Identify which cell holds the provided text, then report its (X, Y) central coordinate. 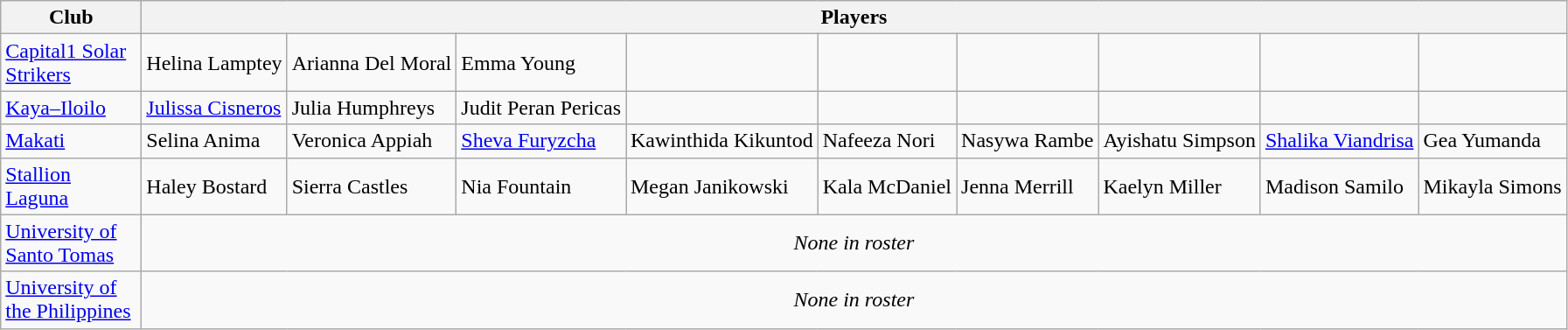
Madison Samilo (1339, 186)
Nasywa Rambe (1028, 141)
University of Santo Tomas (72, 243)
Kawinthida Kikuntod (722, 141)
Veronica Appiah (372, 141)
Julissa Cisneros (214, 108)
Shalika Viandrisa (1339, 141)
University of the Philippines (72, 299)
Nafeeza Nori (887, 141)
Ayishatu Simpson (1180, 141)
Club (72, 18)
Mikayla Simons (1492, 186)
Megan Janikowski (722, 186)
Julia Humphreys (372, 108)
Arianna Del Moral (372, 63)
Emma Young (541, 63)
Sheva Furyzcha (541, 141)
Makati (72, 141)
Gea Yumanda (1492, 141)
Players (854, 18)
Judit Peran Pericas (541, 108)
Kaelyn Miller (1180, 186)
Kaya–Iloilo (72, 108)
Selina Anima (214, 141)
Capital1 Solar Strikers (72, 63)
Helina Lamptey (214, 63)
Jenna Merrill (1028, 186)
Nia Fountain (541, 186)
Haley Bostard (214, 186)
Stallion Laguna (72, 186)
Sierra Castles (372, 186)
Kala McDaniel (887, 186)
